For the text-containing cell, return its midpoint in [X, Y] coordinate format. 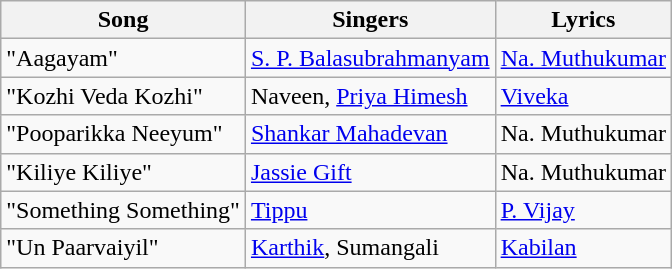
P. Vijay [583, 210]
"Pooparikka Neeyum" [124, 134]
"Aagayam" [124, 58]
"Kozhi Veda Kozhi" [124, 96]
Viveka [583, 96]
S. P. Balasubrahmanyam [370, 58]
Lyrics [583, 20]
Tippu [370, 210]
Jassie Gift [370, 172]
Song [124, 20]
"Something Something" [124, 210]
"Kiliye Kiliye" [124, 172]
Shankar Mahadevan [370, 134]
Karthik, Sumangali [370, 248]
Kabilan [583, 248]
"Un Paarvaiyil" [124, 248]
Naveen, Priya Himesh [370, 96]
Singers [370, 20]
